Scan for the cell matching the given text and deliver its [X, Y] coordinate at center. 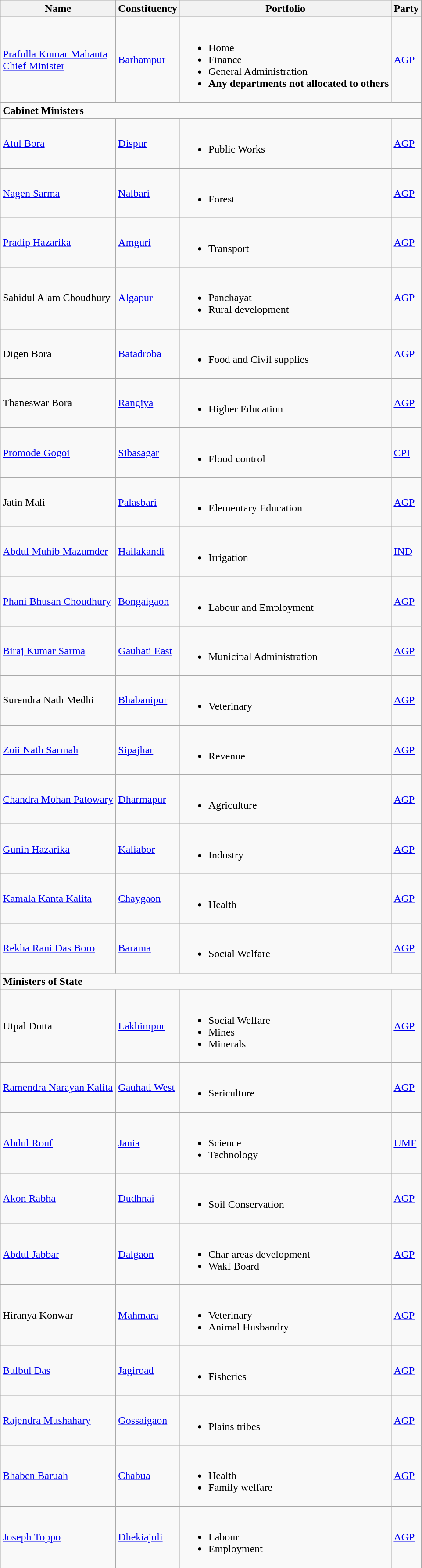
HealthFamily welfare [286, 1476]
Health [286, 898]
Sipajhar [148, 750]
Municipal Administration [286, 651]
Dudhnai [148, 1198]
Veterinary [286, 700]
Dharmapur [148, 799]
Digen Bora [58, 353]
Public Works [286, 144]
CPI [406, 452]
Abdul Muhib Mazumder [58, 551]
ScienceTechnology [286, 1143]
Sahidul Alam Choudhury [58, 298]
Transport [286, 243]
UMF [406, 1143]
Ministers of State [211, 981]
Nalbari [148, 193]
Utpal Dutta [58, 1026]
Gauhati East [148, 651]
Surendra Nath Medhi [58, 700]
Kaliabor [148, 849]
Dispur [148, 144]
Sibasagar [148, 452]
HomeFinanceGeneral AdministrationAny departments not allocated to others [286, 60]
Pradip Hazarika [58, 243]
Cabinet Ministers [211, 110]
Jatin Mali [58, 502]
Sericulture [286, 1088]
Nagen Sarma [58, 193]
Irrigation [286, 551]
Party [406, 9]
Prafulla Kumar MahantaChief Minister [58, 60]
IND [406, 551]
Social Welfare [286, 948]
PanchayatRural development [286, 298]
Chandra Mohan Patowary [58, 799]
Name [58, 9]
Plains tribes [286, 1420]
Phani Bhusan Choudhury [58, 601]
Hailakandi [148, 551]
Elementary Education [286, 502]
Bhaben Baruah [58, 1476]
Promode Gogoi [58, 452]
Flood control [286, 452]
Mahmara [148, 1315]
Bhabanipur [148, 700]
Labour and Employment [286, 601]
Barama [148, 948]
LabourEmployment [286, 1537]
Atul Bora [58, 144]
Ramendra Narayan Kalita [58, 1088]
Higher Education [286, 403]
Abdul Rouf [58, 1143]
Char areas developmentWakf Board [286, 1254]
Rajendra Mushahary [58, 1420]
Zoii Nath Sarmah [58, 750]
Joseph Toppo [58, 1537]
Fisheries [286, 1371]
Agriculture [286, 799]
Gossaigaon [148, 1420]
Food and Civil supplies [286, 353]
Rekha Rani Das Boro [58, 948]
Social WelfareMinesMinerals [286, 1026]
Palasbari [148, 502]
Gauhati West [148, 1088]
Soil Conservation [286, 1198]
Dalgaon [148, 1254]
Kamala Kanta Kalita [58, 898]
Abdul Jabbar [58, 1254]
Industry [286, 849]
Dhekiajuli [148, 1537]
Bulbul Das [58, 1371]
Portfolio [286, 9]
VeterinaryAnimal Husbandry [286, 1315]
Jagiroad [148, 1371]
Biraj Kumar Sarma [58, 651]
Algapur [148, 298]
Barhampur [148, 60]
Gunin Hazarika [58, 849]
Lakhimpur [148, 1026]
Batadroba [148, 353]
Thaneswar Bora [58, 403]
Chabua [148, 1476]
Forest [286, 193]
Akon Rabha [58, 1198]
Bongaigaon [148, 601]
Revenue [286, 750]
Hiranya Konwar [58, 1315]
Constituency [148, 9]
Amguri [148, 243]
Rangiya [148, 403]
Chaygaon [148, 898]
Jania [148, 1143]
